Pinpoint the cell where the given text exists, returning its [X, Y] midpoint coordinate. 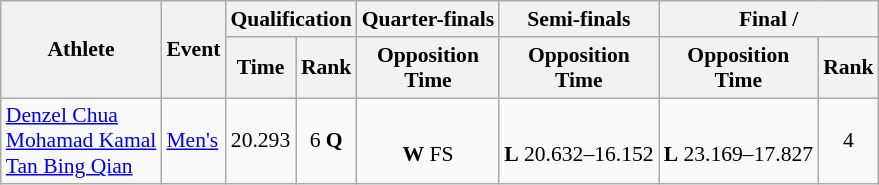
20.293 [260, 142]
Qualification [290, 19]
Men's [193, 142]
Time [260, 68]
Final / [769, 19]
Athlete [82, 50]
L 23.169–17.827 [738, 142]
Quarter-finals [428, 19]
6 Q [326, 142]
L 20.632–16.152 [578, 142]
Semi-finals [578, 19]
W FS [428, 142]
4 [848, 142]
Event [193, 50]
Denzel ChuaMohamad KamalTan Bing Qian [82, 142]
